Locate the cell with the specified text and output its [X, Y] center coordinate. 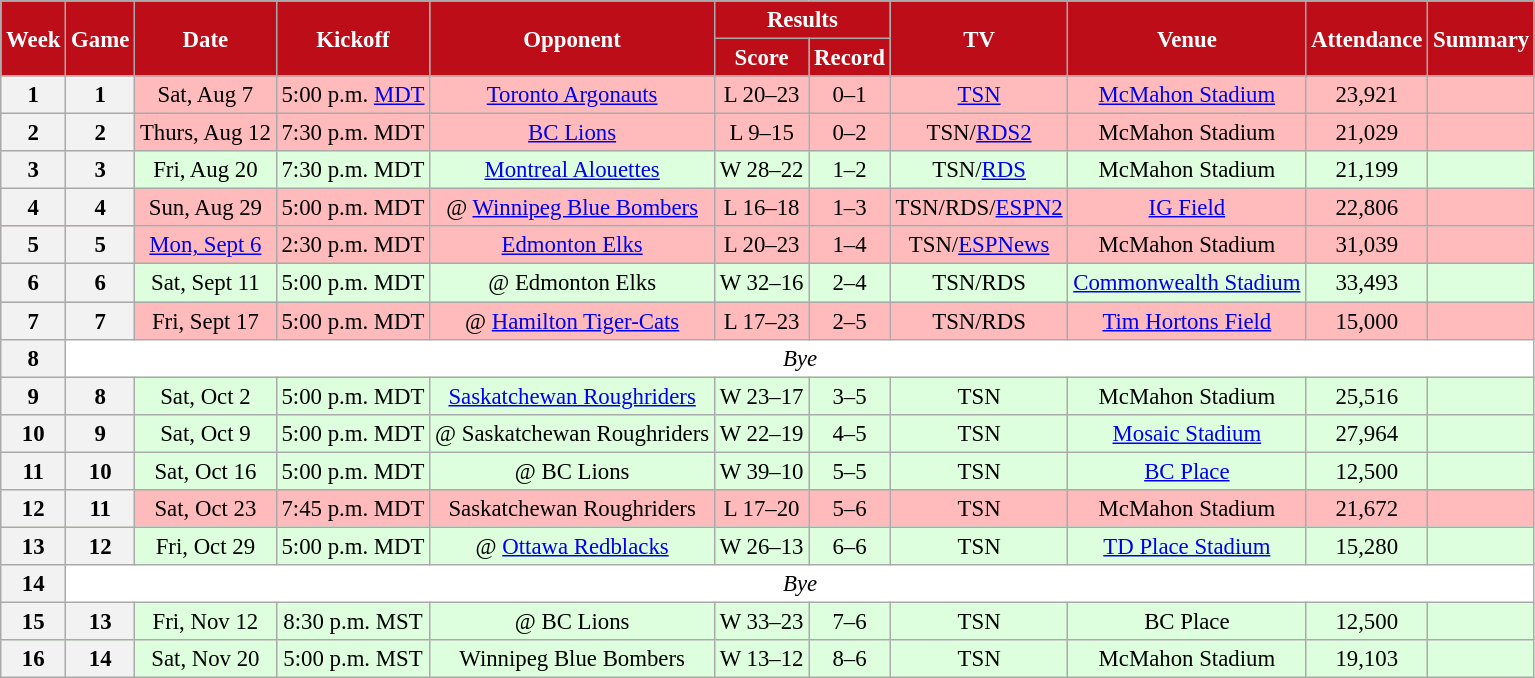
W 13–12 [761, 659]
31,039 [1367, 245]
BC Lions [572, 133]
Record [850, 58]
Date [206, 38]
15,280 [1367, 546]
Montreal Alouettes [572, 170]
Score [761, 58]
8:30 p.m. MST [353, 621]
Sat, Oct 2 [206, 396]
0–1 [850, 95]
Summary [1482, 38]
W 26–13 [761, 546]
TSN/RDS2 [979, 133]
Toronto Argonauts [572, 95]
25,516 [1367, 396]
@ Hamilton Tiger-Cats [572, 321]
21,029 [1367, 133]
22,806 [1367, 208]
5:00 p.m. MST [353, 659]
W 28–22 [761, 170]
7:45 p.m. MDT [353, 509]
@ Edmonton Elks [572, 283]
23,921 [1367, 95]
TV [979, 38]
7–6 [850, 621]
5–5 [850, 471]
Sat, Nov 20 [206, 659]
2:30 p.m. MDT [353, 245]
L 9–15 [761, 133]
W 32–16 [761, 283]
21,672 [1367, 509]
W 33–23 [761, 621]
L 16–18 [761, 208]
Venue [1187, 38]
Tim Hortons Field [1187, 321]
Fri, Nov 12 [206, 621]
Week [34, 38]
Mosaic Stadium [1187, 433]
Fri, Aug 20 [206, 170]
@ Saskatchewan Roughriders [572, 433]
Sat, Sept 11 [206, 283]
@ Winnipeg Blue Bombers [572, 208]
Kickoff [353, 38]
W 39–10 [761, 471]
Mon, Sept 6 [206, 245]
Attendance [1367, 38]
Sat, Oct 9 [206, 433]
Edmonton Elks [572, 245]
2–4 [850, 283]
Commonwealth Stadium [1187, 283]
TD Place Stadium [1187, 546]
Game [100, 38]
TSN/ESPNews [979, 245]
4–5 [850, 433]
TSN/RDS/ESPN2 [979, 208]
1–3 [850, 208]
@ Ottawa Redblacks [572, 546]
Sat, Aug 7 [206, 95]
L 17–23 [761, 321]
Sun, Aug 29 [206, 208]
8–6 [850, 659]
Winnipeg Blue Bombers [572, 659]
15,000 [1367, 321]
1–2 [850, 170]
W 22–19 [761, 433]
2–5 [850, 321]
Sat, Oct 23 [206, 509]
Sat, Oct 16 [206, 471]
15 [34, 621]
21,199 [1367, 170]
IG Field [1187, 208]
1–4 [850, 245]
5–6 [850, 509]
19,103 [1367, 659]
Thurs, Aug 12 [206, 133]
Opponent [572, 38]
Results [802, 20]
3–5 [850, 396]
6–6 [850, 546]
W 23–17 [761, 396]
16 [34, 659]
0–2 [850, 133]
L 17–20 [761, 509]
Fri, Sept 17 [206, 321]
27,964 [1367, 433]
33,493 [1367, 283]
Fri, Oct 29 [206, 546]
